Identify which cell holds the provided text, then report its [X, Y] central coordinate. 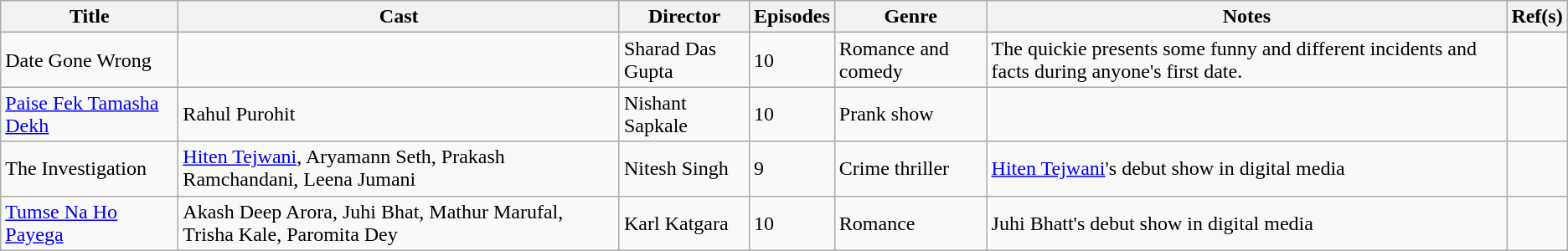
Nitesh Singh [683, 169]
Crime thriller [910, 169]
9 [792, 169]
Karl Katgara [683, 223]
Episodes [792, 17]
Prank show [910, 114]
Juhi Bhatt's debut show in digital media [1246, 223]
Notes [1246, 17]
Hiten Tejwani's debut show in digital media [1246, 169]
Tumse Na Ho Payega [90, 223]
Romance [910, 223]
Cast [399, 17]
Hiten Tejwani, Aryamann Seth, Prakash Ramchandani, Leena Jumani [399, 169]
Akash Deep Arora, Juhi Bhat, Mathur Marufal, Trisha Kale, Paromita Dey [399, 223]
Title [90, 17]
The quickie presents some funny and different incidents and facts during anyone's first date. [1246, 60]
Romance and comedy [910, 60]
The Investigation [90, 169]
Director [683, 17]
Rahul Purohit [399, 114]
Paise Fek Tamasha Dekh [90, 114]
Sharad Das Gupta [683, 60]
Date Gone Wrong [90, 60]
Genre [910, 17]
Nishant Sapkale [683, 114]
Ref(s) [1537, 17]
